Identify which cell holds the provided text, then report its [x, y] central coordinate. 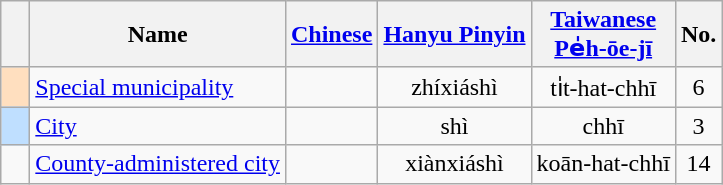
3 [698, 126]
ti̍t-hat-chhī [603, 87]
zhíxiáshì [454, 87]
6 [698, 87]
Special municipality [158, 87]
No. [698, 34]
County-administered city [158, 164]
City [158, 126]
koān-hat-chhī [603, 164]
Chinese [331, 34]
shì [454, 126]
TaiwanesePe̍h-ōe-jī [603, 34]
Hanyu Pinyin [454, 34]
chhī [603, 126]
Name [158, 34]
14 [698, 164]
xiànxiáshì [454, 164]
